Pinpoint the cell where the given text exists, returning its [X, Y] midpoint coordinate. 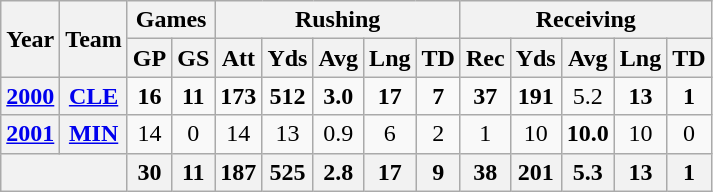
7 [438, 96]
MIN [94, 134]
Att [238, 58]
GS [194, 58]
5.3 [588, 172]
Year [30, 39]
Rec [485, 58]
38 [485, 172]
30 [149, 172]
Team [94, 39]
187 [238, 172]
6 [390, 134]
16 [149, 96]
173 [238, 96]
37 [485, 96]
CLE [94, 96]
2001 [30, 134]
512 [288, 96]
2.8 [338, 172]
0.9 [338, 134]
10.0 [588, 134]
Games [170, 20]
9 [438, 172]
Rushing [338, 20]
Receiving [586, 20]
201 [536, 172]
5.2 [588, 96]
3.0 [338, 96]
2 [438, 134]
525 [288, 172]
GP [149, 58]
2000 [30, 96]
191 [536, 96]
